Return the (X, Y) coordinate for the center point of the cell that contains the specified text.  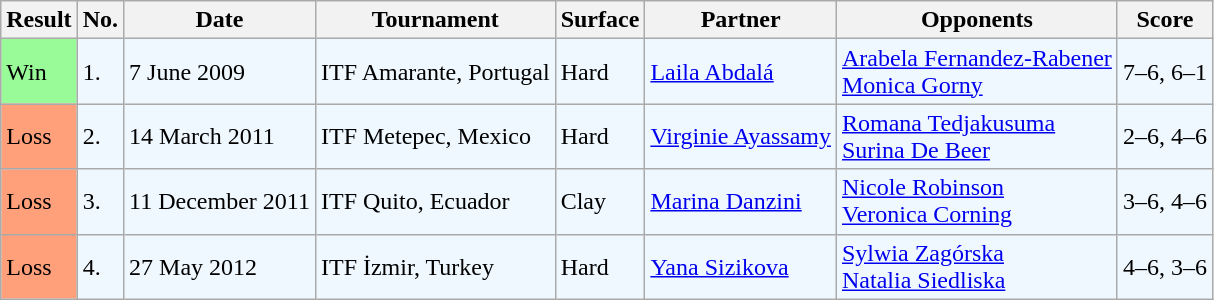
Score (1164, 20)
Win (39, 72)
Result (39, 20)
Partner (741, 20)
ITF Amarante, Portugal (435, 72)
7 June 2009 (220, 72)
4. (100, 266)
2. (100, 136)
Yana Sizikova (741, 266)
3–6, 4–6 (1164, 202)
Opponents (976, 20)
Sylwia Zagórska Natalia Siedliska (976, 266)
Laila Abdalá (741, 72)
ITF Quito, Ecuador (435, 202)
27 May 2012 (220, 266)
4–6, 3–6 (1164, 266)
Romana Tedjakusuma Surina De Beer (976, 136)
Marina Danzini (741, 202)
ITF Metepec, Mexico (435, 136)
Virginie Ayassamy (741, 136)
Clay (600, 202)
No. (100, 20)
Tournament (435, 20)
Arabela Fernandez-Rabener Monica Gorny (976, 72)
1. (100, 72)
Nicole Robinson Veronica Corning (976, 202)
Surface (600, 20)
11 December 2011 (220, 202)
2–6, 4–6 (1164, 136)
3. (100, 202)
14 March 2011 (220, 136)
Date (220, 20)
7–6, 6–1 (1164, 72)
ITF İzmir, Turkey (435, 266)
